Detect which cell encompasses the target text, then output its (x, y) center coordinate. 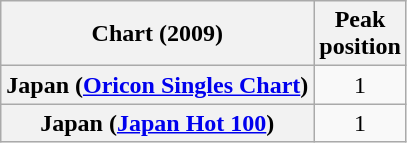
Peak position (360, 34)
Chart (2009) (158, 34)
Japan (Japan Hot 100) (158, 123)
Japan (Oricon Singles Chart) (158, 85)
